Capture the cell that displays the provided text and extract its (x, y) central coordinate. 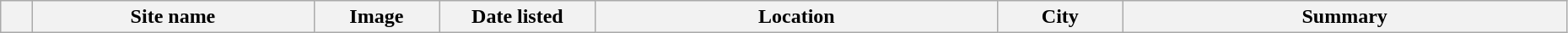
City (1061, 17)
Site name (173, 17)
Image (376, 17)
Date listed (518, 17)
Summary (1344, 17)
Location (796, 17)
